Output the [X, Y] coordinate of the center of the cell containing the given text.  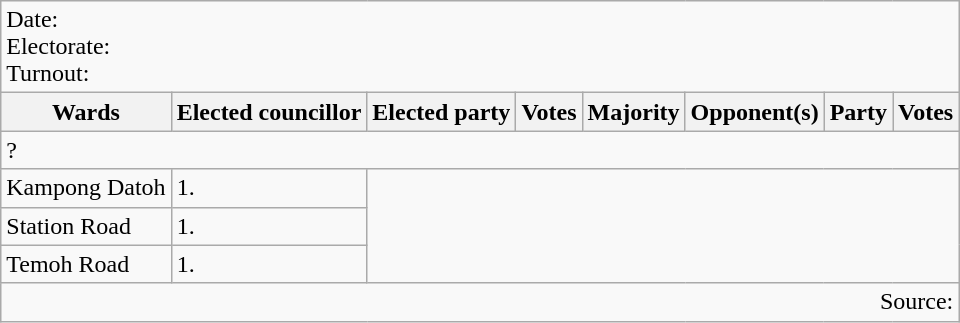
Elected councillor [269, 112]
Date: Electorate: Turnout: [480, 47]
? [480, 150]
Majority [634, 112]
Opponent(s) [754, 112]
Station Road [86, 226]
Wards [86, 112]
Elected party [442, 112]
Temoh Road [86, 264]
Party [858, 112]
Kampong Datoh [86, 188]
Source: [480, 302]
